Provide the (X, Y) coordinate of the cell's center where the given text is located.  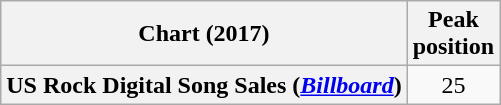
25 (453, 85)
US Rock Digital Song Sales (Billboard) (204, 85)
Peakposition (453, 34)
Chart (2017) (204, 34)
